Detect which cell encompasses the target text, then output its (X, Y) center coordinate. 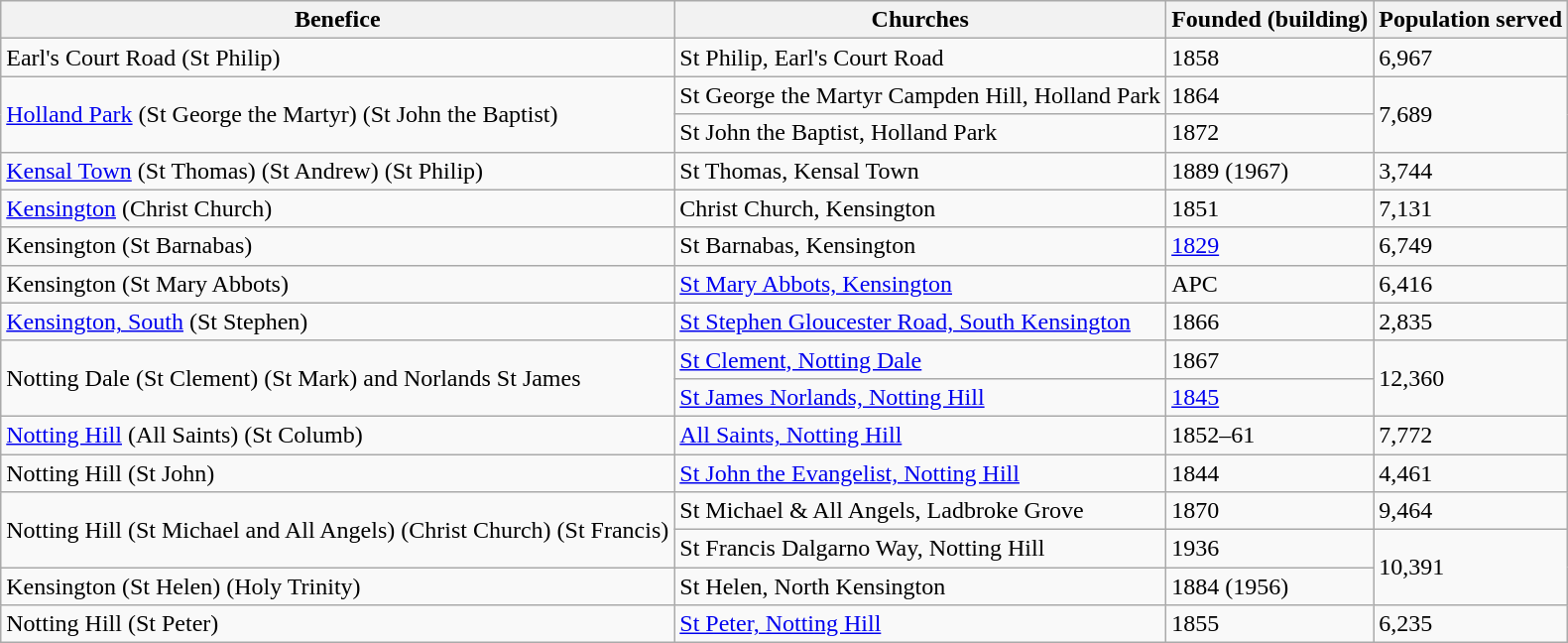
St Peter, Notting Hill (920, 624)
7,131 (1471, 208)
St Francis Dalgarno Way, Notting Hill (920, 549)
9,464 (1471, 511)
Notting Hill (St John) (337, 473)
Notting Hill (All Saints) (St Columb) (337, 435)
1870 (1269, 511)
10,391 (1471, 568)
Founded (building) (1269, 20)
Holland Park (St George the Martyr) (St John the Baptist) (337, 114)
Notting Dale (St Clement) (St Mark) and Norlands St James (337, 378)
12,360 (1471, 378)
1829 (1269, 246)
7,689 (1471, 114)
All Saints, Notting Hill (920, 435)
1852–61 (1269, 435)
1936 (1269, 549)
1866 (1269, 321)
APC (1269, 284)
St Stephen Gloucester Road, South Kensington (920, 321)
St John the Evangelist, Notting Hill (920, 473)
St Helen, North Kensington (920, 586)
Kensington (Christ Church) (337, 208)
St Philip, Earl's Court Road (920, 58)
St John the Baptist, Holland Park (920, 133)
Population served (1471, 20)
6,967 (1471, 58)
1855 (1269, 624)
Benefice (337, 20)
2,835 (1471, 321)
1864 (1269, 95)
1889 (1967) (1269, 171)
6,416 (1471, 284)
St Barnabas, Kensington (920, 246)
St George the Martyr Campden Hill, Holland Park (920, 95)
Christ Church, Kensington (920, 208)
6,235 (1471, 624)
6,749 (1471, 246)
Notting Hill (St Michael and All Angels) (Christ Church) (St Francis) (337, 530)
Earl's Court Road (St Philip) (337, 58)
Churches (920, 20)
1884 (1956) (1269, 586)
Kensal Town (St Thomas) (St Andrew) (St Philip) (337, 171)
1867 (1269, 359)
St Thomas, Kensal Town (920, 171)
Kensington, South (St Stephen) (337, 321)
Kensington (St Mary Abbots) (337, 284)
1851 (1269, 208)
St Mary Abbots, Kensington (920, 284)
Kensington (St Barnabas) (337, 246)
4,461 (1471, 473)
Notting Hill (St Peter) (337, 624)
1858 (1269, 58)
Kensington (St Helen) (Holy Trinity) (337, 586)
St James Norlands, Notting Hill (920, 397)
7,772 (1471, 435)
1844 (1269, 473)
St Michael & All Angels, Ladbroke Grove (920, 511)
St Clement, Notting Dale (920, 359)
1872 (1269, 133)
1845 (1269, 397)
3,744 (1471, 171)
